Return [x, y] of the center of cell containing provided text 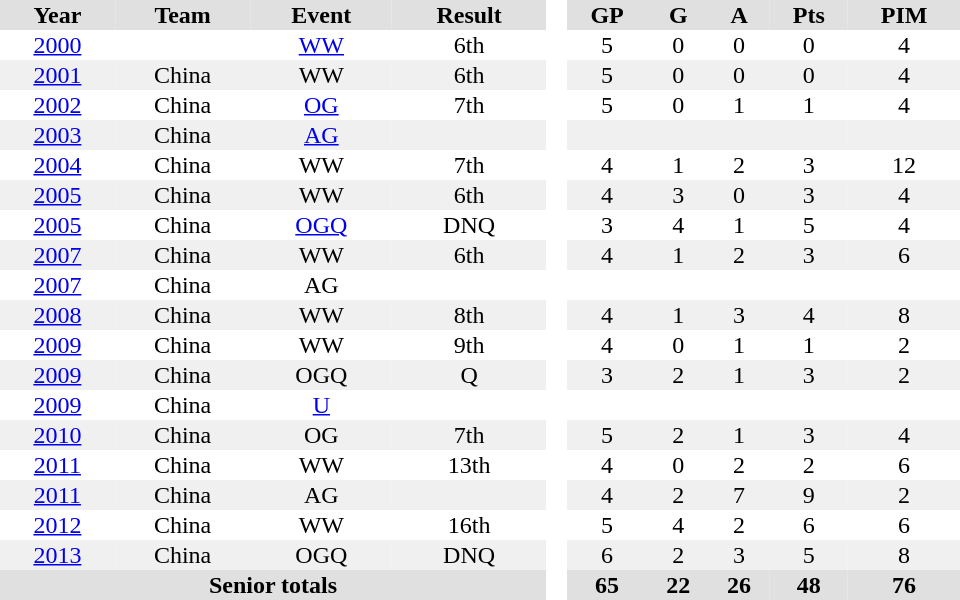
2012 [58, 525]
GP [607, 15]
2013 [58, 555]
9th [469, 345]
7 [740, 495]
Year [58, 15]
2008 [58, 315]
PIM [904, 15]
48 [808, 585]
G [678, 15]
8th [469, 315]
76 [904, 585]
Team [183, 15]
2000 [58, 45]
2010 [58, 435]
26 [740, 585]
2002 [58, 105]
Event [321, 15]
16th [469, 525]
U [321, 405]
13th [469, 465]
12 [904, 165]
Result [469, 15]
2003 [58, 135]
9 [808, 495]
Pts [808, 15]
Senior totals [273, 585]
2001 [58, 75]
A [740, 15]
Q [469, 375]
2004 [58, 165]
22 [678, 585]
65 [607, 585]
